Output the (x, y) coordinate of the center of the cell containing the given text.  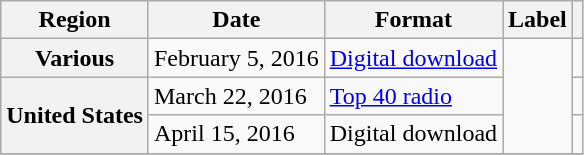
Label (538, 20)
Date (236, 20)
February 5, 2016 (236, 58)
April 15, 2016 (236, 134)
Region (75, 20)
Format (413, 20)
March 22, 2016 (236, 96)
Top 40 radio (413, 96)
Various (75, 58)
United States (75, 115)
